Extract the (x, y) coordinate from the center of the cell holding the provided text.  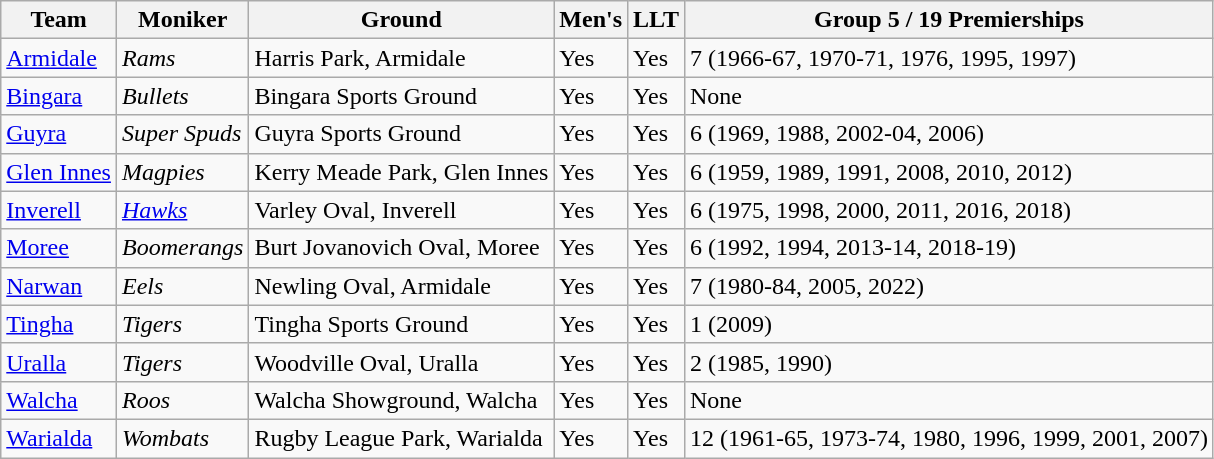
Boomerangs (182, 248)
Bingara (59, 96)
LLT (656, 20)
Hawks (182, 210)
Moniker (182, 20)
Super Spuds (182, 134)
12 (1961-65, 1973-74, 1980, 1996, 1999, 2001, 2007) (948, 438)
Kerry Meade Park, Glen Innes (402, 172)
Bingara Sports Ground (402, 96)
Uralla (59, 362)
Rams (182, 58)
Moree (59, 248)
Woodville Oval, Uralla (402, 362)
Inverell (59, 210)
7 (1980-84, 2005, 2022) (948, 286)
Bullets (182, 96)
6 (1992, 1994, 2013-14, 2018-19) (948, 248)
Group 5 / 19 Premierships (948, 20)
Warialda (59, 438)
Walcha Showground, Walcha (402, 400)
Ground (402, 20)
Harris Park, Armidale (402, 58)
Roos (182, 400)
1 (2009) (948, 324)
Team (59, 20)
Narwan (59, 286)
Tingha Sports Ground (402, 324)
7 (1966-67, 1970-71, 1976, 1995, 1997) (948, 58)
6 (1969, 1988, 2002-04, 2006) (948, 134)
Burt Jovanovich Oval, Moree (402, 248)
Walcha (59, 400)
Tingha (59, 324)
6 (1959, 1989, 1991, 2008, 2010, 2012) (948, 172)
Guyra Sports Ground (402, 134)
Magpies (182, 172)
Rugby League Park, Warialda (402, 438)
Eels (182, 286)
Men's (591, 20)
Newling Oval, Armidale (402, 286)
Guyra (59, 134)
Armidale (59, 58)
6 (1975, 1998, 2000, 2011, 2016, 2018) (948, 210)
Varley Oval, Inverell (402, 210)
2 (1985, 1990) (948, 362)
Glen Innes (59, 172)
Wombats (182, 438)
